Scan for the cell matching the given text and deliver its [X, Y] coordinate at center. 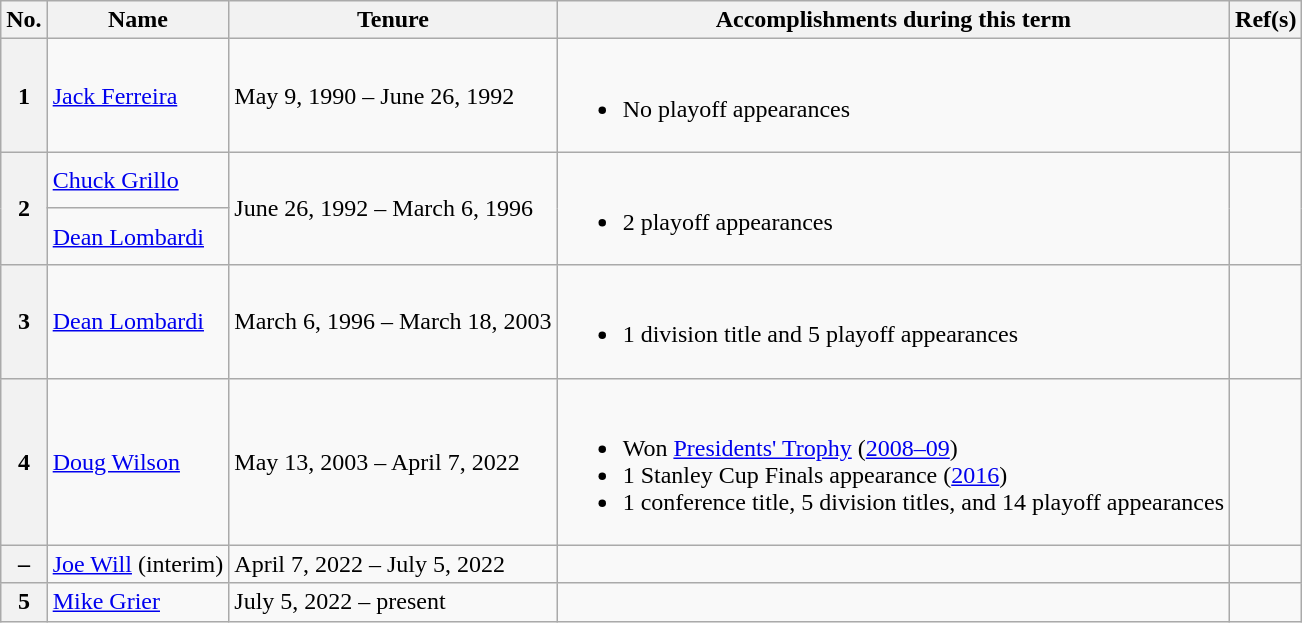
2 [24, 208]
May 9, 1990 – June 26, 1992 [393, 96]
5 [24, 602]
July 5, 2022 – present [393, 602]
Won Presidents' Trophy (2008–09)1 Stanley Cup Finals appearance (2016)1 conference title, 5 division titles, and 14 playoff appearances [893, 462]
No. [24, 20]
Mike Grier [138, 602]
1 division title and 5 playoff appearances [893, 322]
Chuck Grillo [138, 180]
April 7, 2022 – July 5, 2022 [393, 564]
March 6, 1996 – March 18, 2003 [393, 322]
3 [24, 322]
– [24, 564]
Name [138, 20]
Jack Ferreira [138, 96]
Accomplishments during this term [893, 20]
No playoff appearances [893, 96]
4 [24, 462]
Ref(s) [1266, 20]
Tenure [393, 20]
2 playoff appearances [893, 208]
June 26, 1992 – March 6, 1996 [393, 208]
Doug Wilson [138, 462]
1 [24, 96]
May 13, 2003 – April 7, 2022 [393, 462]
Joe Will (interim) [138, 564]
